Pinpoint the cell where the given text exists, returning its (X, Y) midpoint coordinate. 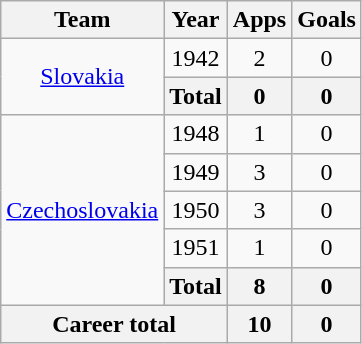
Year (196, 20)
10 (259, 324)
2 (259, 58)
Slovakia (82, 77)
1949 (196, 172)
Czechoslovakia (82, 210)
1951 (196, 248)
Goals (327, 20)
1948 (196, 134)
1942 (196, 58)
Team (82, 20)
8 (259, 286)
Apps (259, 20)
Career total (114, 324)
1950 (196, 210)
